Scan for the cell matching the given text and deliver its [X, Y] coordinate at center. 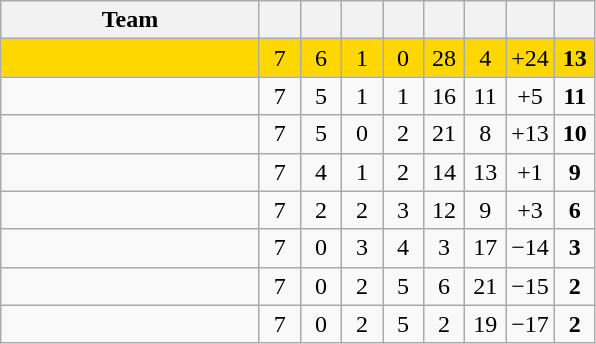
10 [574, 134]
−15 [530, 286]
28 [444, 58]
14 [444, 172]
+24 [530, 58]
19 [486, 324]
Team [130, 20]
−17 [530, 324]
17 [486, 248]
+5 [530, 96]
+13 [530, 134]
12 [444, 210]
8 [486, 134]
16 [444, 96]
+3 [530, 210]
−14 [530, 248]
+1 [530, 172]
